Identify which cell holds the provided text, then report its (X, Y) central coordinate. 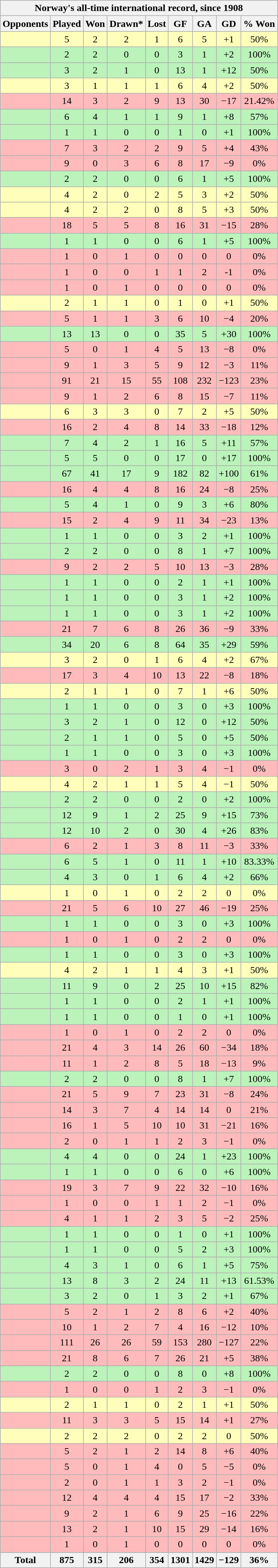
+10 (229, 861)
1429 (204, 1560)
−14 (229, 1529)
182 (180, 474)
+30 (229, 334)
27% (259, 1420)
80% (259, 505)
Norway's all-time international record, since 1908 (139, 8)
23 (180, 1094)
−129 (229, 1560)
12% (259, 427)
−4 (229, 318)
-1 (229, 272)
Lost (157, 24)
315 (95, 1560)
91 (67, 380)
+100 (229, 474)
% Won (259, 24)
−17 (229, 101)
20% (259, 318)
1301 (180, 1560)
−127 (229, 1343)
+13 (229, 1281)
−18 (229, 427)
875 (67, 1560)
+26 (229, 830)
−23 (229, 520)
GF (180, 24)
73% (259, 815)
27 (180, 908)
21.42% (259, 101)
9% (259, 1063)
61% (259, 474)
24% (259, 1094)
+11 (229, 442)
Opponents (25, 24)
Drawn* (126, 24)
36% (259, 1560)
60 (204, 1048)
Played (67, 24)
32 (204, 1188)
+4 (229, 148)
61.53% (259, 1281)
−10 (229, 1188)
111 (67, 1343)
29 (204, 1529)
GA (204, 24)
10% (259, 1327)
+17 (229, 458)
19 (67, 1188)
280 (204, 1343)
206 (126, 1560)
354 (157, 1560)
−21 (229, 1125)
83% (259, 830)
153 (180, 1343)
−5 (229, 1467)
Total (25, 1560)
75% (259, 1265)
66% (259, 877)
64 (180, 644)
−19 (229, 908)
33 (204, 427)
41 (95, 474)
−15 (229, 225)
−34 (229, 1048)
−123 (229, 380)
36 (204, 629)
23% (259, 380)
67 (67, 474)
13% (259, 520)
−7 (229, 396)
55 (157, 380)
38% (259, 1358)
46 (204, 908)
83.33% (259, 861)
43% (259, 148)
−16 (229, 1513)
+29 (229, 644)
21% (259, 1110)
82 (204, 474)
232 (204, 380)
−12 (229, 1327)
59% (259, 644)
−13 (229, 1063)
82% (259, 986)
GD (229, 24)
Won (95, 24)
+23 (229, 1156)
59 (157, 1343)
108 (180, 380)
20 (95, 644)
